Detect which cell encompasses the target text, then output its [X, Y] center coordinate. 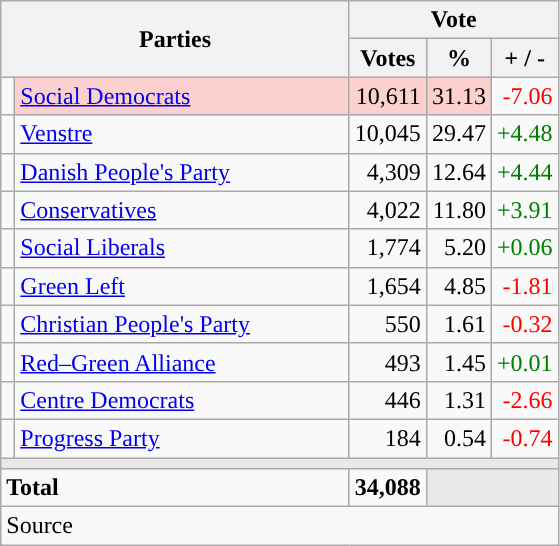
Parties [176, 39]
0.54 [458, 438]
4.85 [458, 286]
1.31 [458, 400]
+ / - [524, 58]
1,774 [388, 248]
4,022 [388, 210]
4,309 [388, 172]
Danish People's Party [182, 172]
+4.44 [524, 172]
Green Left [182, 286]
29.47 [458, 134]
493 [388, 362]
Christian People's Party [182, 324]
-7.06 [524, 96]
+0.06 [524, 248]
5.20 [458, 248]
1.61 [458, 324]
-1.81 [524, 286]
10,045 [388, 134]
184 [388, 438]
% [458, 58]
Vote [454, 20]
Social Democrats [182, 96]
10,611 [388, 96]
1.45 [458, 362]
-0.74 [524, 438]
34,088 [388, 488]
+4.48 [524, 134]
-0.32 [524, 324]
11.80 [458, 210]
Red–Green Alliance [182, 362]
1,654 [388, 286]
446 [388, 400]
+3.91 [524, 210]
550 [388, 324]
Conservatives [182, 210]
Centre Democrats [182, 400]
Venstre [182, 134]
-2.66 [524, 400]
31.13 [458, 96]
Social Liberals [182, 248]
Votes [388, 58]
+0.01 [524, 362]
Total [176, 488]
Source [280, 526]
Progress Party [182, 438]
12.64 [458, 172]
